From the cell containing the given text, extract its center point as [x, y] coordinate. 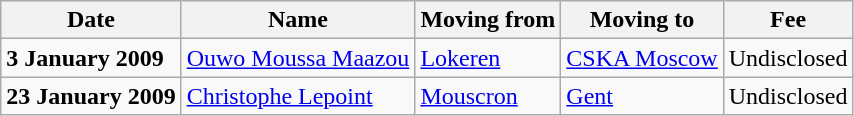
3 January 2009 [91, 58]
Moving to [642, 20]
CSKA Moscow [642, 58]
Ouwo Moussa Maazou [298, 58]
Name [298, 20]
Mouscron [488, 96]
23 January 2009 [91, 96]
Lokeren [488, 58]
Fee [788, 20]
Christophe Lepoint [298, 96]
Moving from [488, 20]
Date [91, 20]
Gent [642, 96]
